Pinpoint the cell where the given text exists, returning its (x, y) midpoint coordinate. 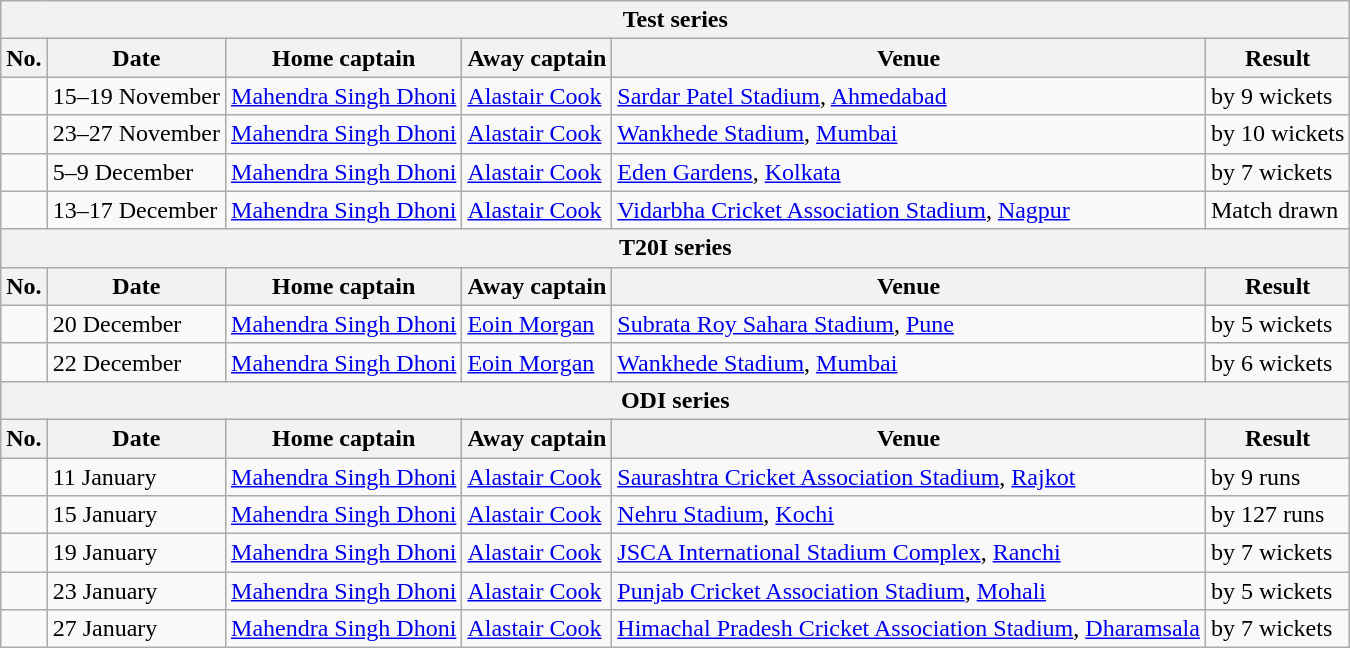
Himachal Pradesh Cricket Association Stadium, Dharamsala (909, 629)
Nehru Stadium, Kochi (909, 515)
by 10 wickets (1277, 134)
Sardar Patel Stadium, Ahmedabad (909, 96)
13–17 December (136, 210)
ODI series (676, 400)
15 January (136, 515)
15–19 November (136, 96)
19 January (136, 553)
Test series (676, 20)
T20I series (676, 248)
by 9 runs (1277, 477)
23–27 November (136, 134)
11 January (136, 477)
22 December (136, 362)
5–9 December (136, 172)
27 January (136, 629)
Punjab Cricket Association Stadium, Mohali (909, 591)
23 January (136, 591)
by 6 wickets (1277, 362)
by 9 wickets (1277, 96)
JSCA International Stadium Complex, Ranchi (909, 553)
20 December (136, 324)
Subrata Roy Sahara Stadium, Pune (909, 324)
Vidarbha Cricket Association Stadium, Nagpur (909, 210)
Saurashtra Cricket Association Stadium, Rajkot (909, 477)
Eden Gardens, Kolkata (909, 172)
Match drawn (1277, 210)
by 127 runs (1277, 515)
